From the cell containing the given text, extract its center point as [x, y] coordinate. 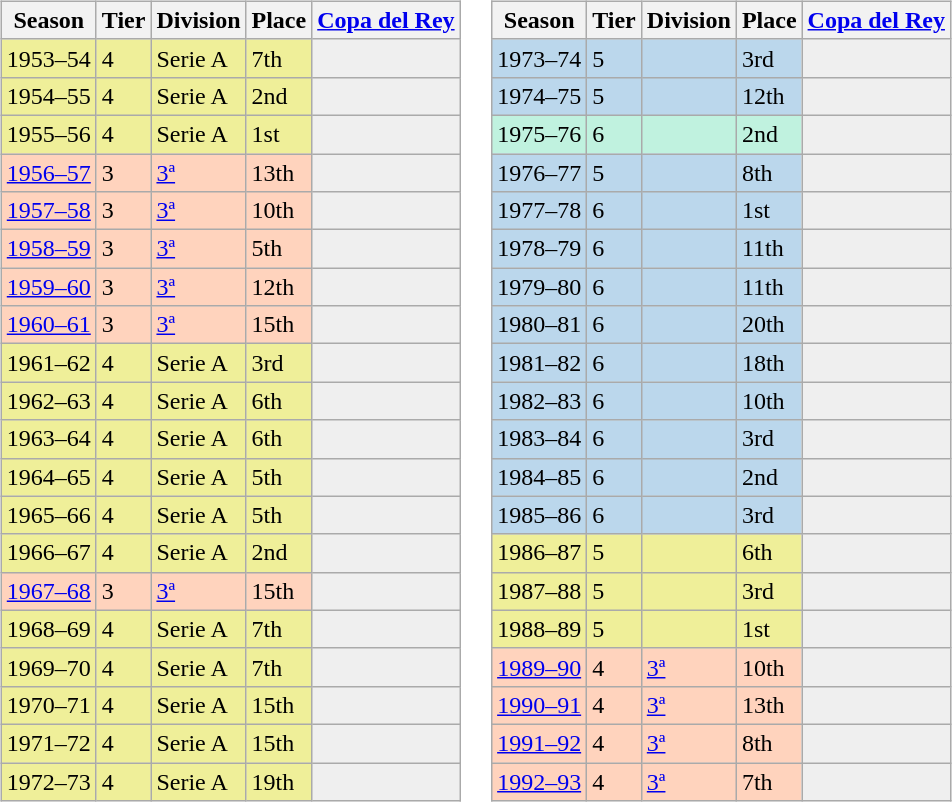
1983–84 [540, 439]
1987–88 [540, 591]
1969–70 [48, 667]
1962–63 [48, 401]
1990–91 [540, 705]
1991–92 [540, 743]
1984–85 [540, 477]
1953–54 [48, 58]
20th [769, 325]
1986–87 [540, 553]
1976–77 [540, 173]
1979–80 [540, 287]
1960–61 [48, 325]
1978–79 [540, 249]
1966–67 [48, 553]
1968–69 [48, 629]
1961–62 [48, 363]
1972–73 [48, 781]
1974–75 [540, 96]
1955–56 [48, 134]
1985–86 [540, 515]
1977–78 [540, 211]
1959–60 [48, 287]
18th [769, 363]
1973–74 [540, 58]
1982–83 [540, 401]
1958–59 [48, 249]
1967–68 [48, 591]
1975–76 [540, 134]
1992–93 [540, 781]
1954–55 [48, 96]
1964–65 [48, 477]
1980–81 [540, 325]
1970–71 [48, 705]
1963–64 [48, 439]
1989–90 [540, 667]
1956–57 [48, 173]
19th [279, 781]
1981–82 [540, 363]
1988–89 [540, 629]
1957–58 [48, 211]
1971–72 [48, 743]
1965–66 [48, 515]
